Identify which cell holds the provided text, then report its [X, Y] central coordinate. 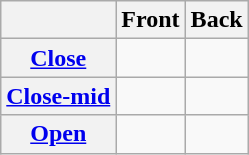
Close [58, 58]
Back [216, 20]
Close-mid [58, 96]
Front [150, 20]
Open [58, 134]
